Scan for the cell matching the given text and deliver its (x, y) coordinate at center. 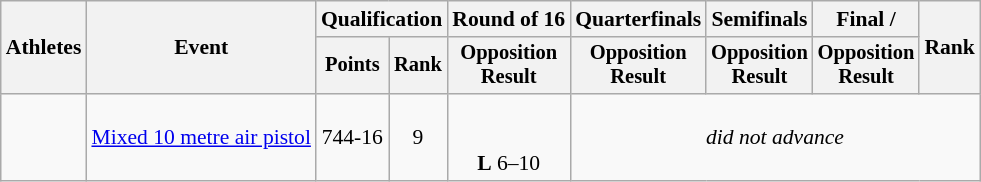
Qualification (382, 19)
9 (418, 138)
Semifinals (760, 19)
Round of 16 (508, 19)
Event (201, 48)
Quarterfinals (638, 19)
Mixed 10 metre air pistol (201, 138)
744-16 (352, 138)
did not advance (775, 138)
L 6–10 (508, 138)
Points (352, 66)
Final / (866, 19)
Athletes (44, 48)
